Output the [x, y] coordinate of the center of the cell containing the given text.  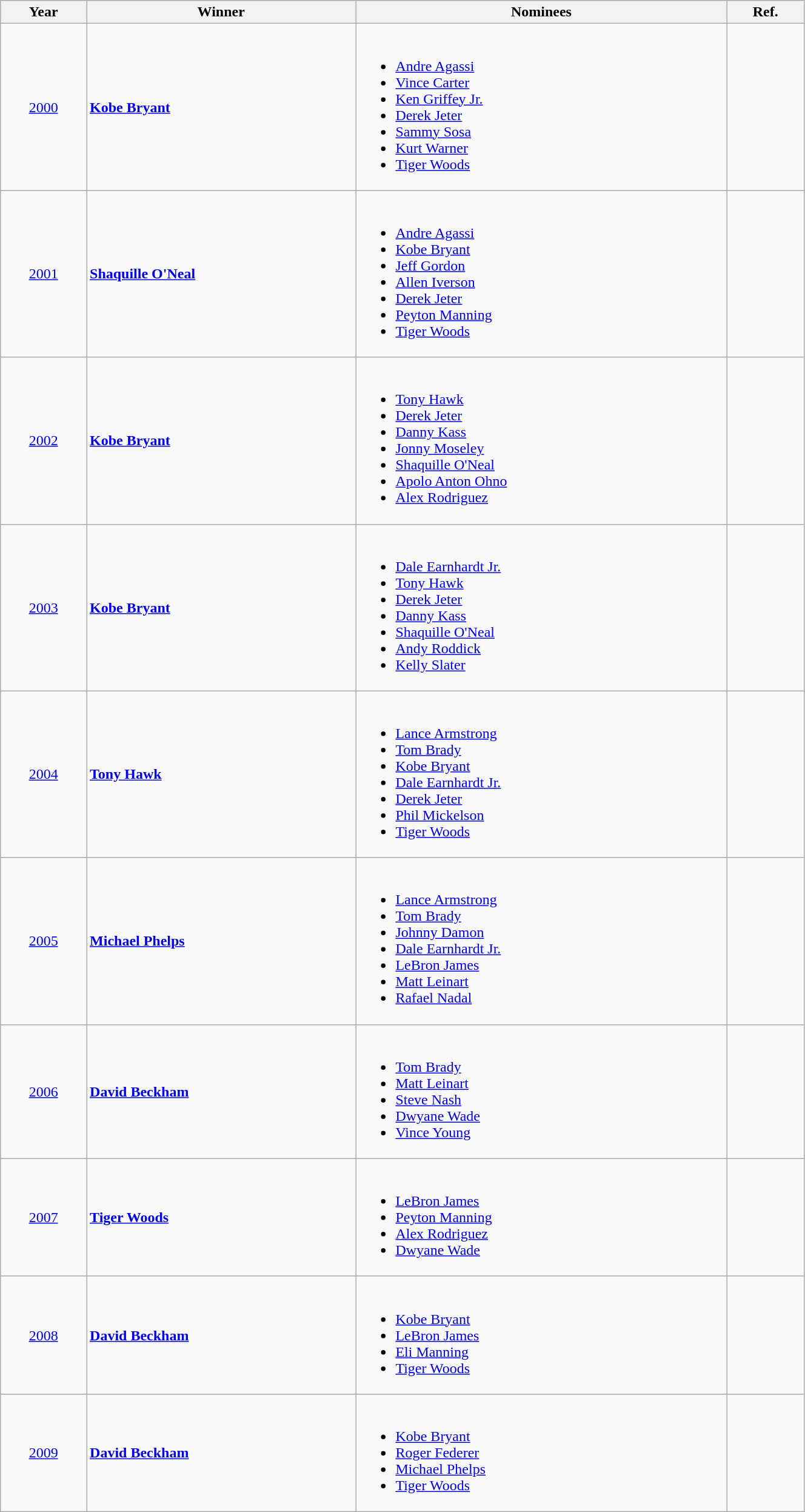
Tony Hawk [221, 774]
Tiger Woods [221, 1217]
Tom BradyMatt LeinartSteve NashDwyane WadeVince Young [541, 1092]
LeBron JamesPeyton ManningAlex RodriguezDwyane Wade [541, 1217]
Michael Phelps [221, 941]
Andre AgassiKobe BryantJeff GordonAllen IversonDerek JeterPeyton ManningTiger Woods [541, 274]
Year [44, 12]
Kobe BryantRoger FedererMichael PhelpsTiger Woods [541, 1453]
2001 [44, 274]
2002 [44, 440]
2003 [44, 608]
2009 [44, 1453]
Andre AgassiVince CarterKen Griffey Jr.Derek JeterSammy SosaKurt WarnerTiger Woods [541, 107]
2004 [44, 774]
Lance ArmstrongTom BradyJohnny DamonDale Earnhardt Jr.LeBron JamesMatt LeinartRafael Nadal [541, 941]
Nominees [541, 12]
2007 [44, 1217]
Lance ArmstrongTom BradyKobe BryantDale Earnhardt Jr.Derek JeterPhil MickelsonTiger Woods [541, 774]
2008 [44, 1335]
Dale Earnhardt Jr.Tony HawkDerek JeterDanny KassShaquille O'NealAndy RoddickKelly Slater [541, 608]
Winner [221, 12]
2000 [44, 107]
Tony HawkDerek JeterDanny KassJonny MoseleyShaquille O'NealApolo Anton OhnoAlex Rodriguez [541, 440]
2005 [44, 941]
Ref. [765, 12]
Kobe BryantLeBron JamesEli ManningTiger Woods [541, 1335]
2006 [44, 1092]
Shaquille O'Neal [221, 274]
